Locate the cell with the specified text and output its (X, Y) center coordinate. 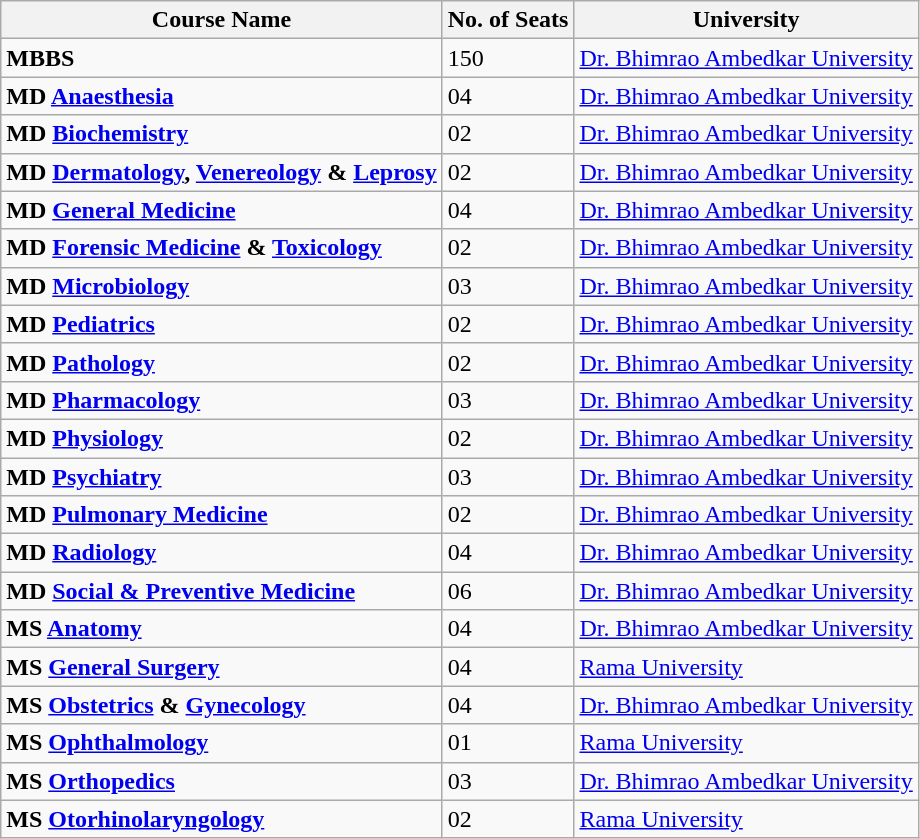
University (746, 20)
MD Psychiatry (222, 477)
06 (508, 591)
MBBS (222, 58)
MS Orthopedics (222, 781)
MD Social & Preventive Medicine (222, 591)
MD General Medicine (222, 210)
MD Pharmacology (222, 400)
MD Pathology (222, 362)
MS Obstetrics & Gynecology (222, 705)
MS Otorhinolaryngology (222, 819)
MS Anatomy (222, 629)
MD Anaesthesia (222, 96)
MD Biochemistry (222, 134)
Course Name (222, 20)
MD Dermatology, Venereology & Leprosy (222, 172)
MS Ophthalmology (222, 743)
MD Microbiology (222, 286)
No. of Seats (508, 20)
MD Forensic Medicine & Toxicology (222, 248)
150 (508, 58)
MD Pediatrics (222, 324)
MD Pulmonary Medicine (222, 515)
01 (508, 743)
MS General Surgery (222, 667)
MD Physiology (222, 438)
MD Radiology (222, 553)
